For the text-containing cell, return its midpoint in [x, y] coordinate format. 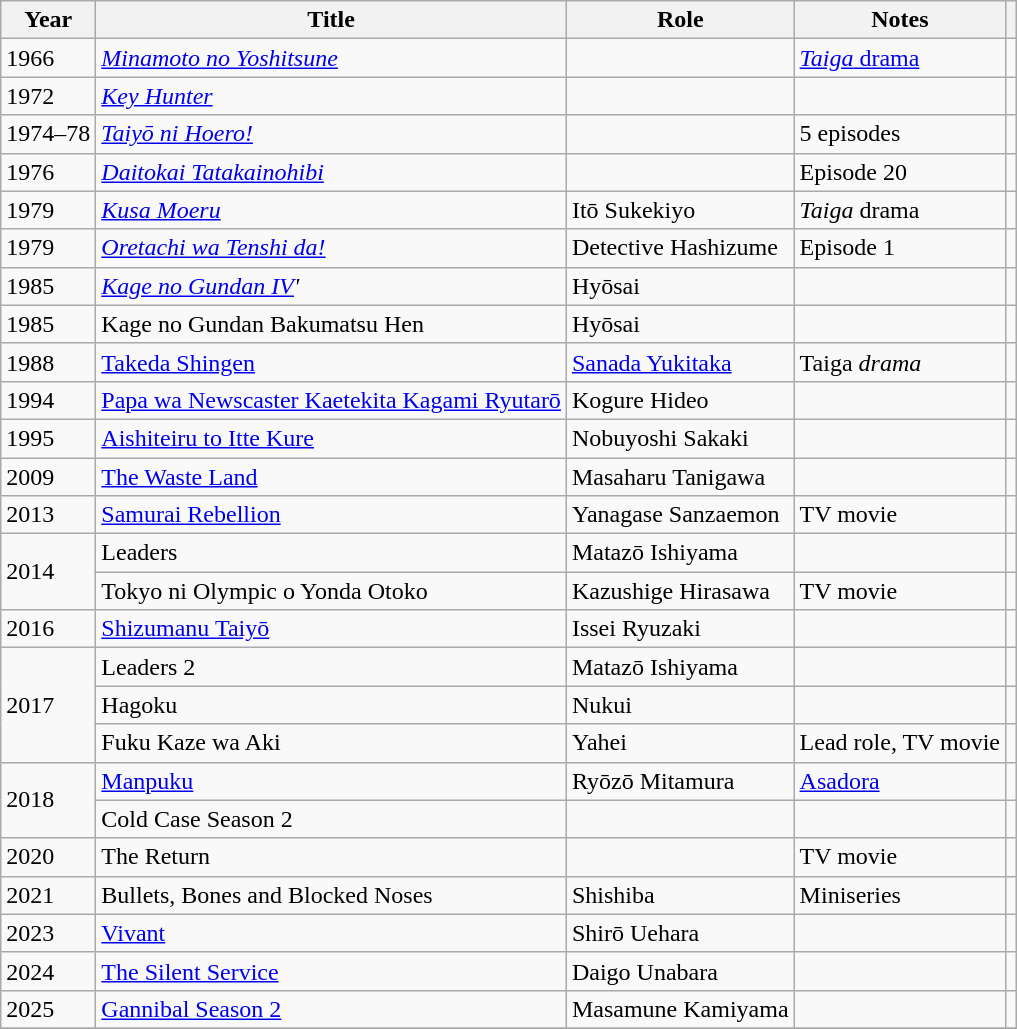
Hagoku [332, 705]
2021 [48, 895]
Manpuku [332, 781]
The Silent Service [332, 971]
Takeda Shingen [332, 362]
Nukui [680, 705]
2023 [48, 933]
2016 [48, 629]
Lead role, TV movie [900, 743]
Taiyō ni Hoero! [332, 134]
Masamune Kamiyama [680, 1009]
Year [48, 20]
1994 [48, 400]
Yanagase Sanzaemon [680, 515]
Title [332, 20]
Leaders 2 [332, 667]
Notes [900, 20]
Shishiba [680, 895]
Issei Ryuzaki [680, 629]
Episode 20 [900, 172]
Yahei [680, 743]
2014 [48, 572]
2025 [48, 1009]
Kusa Moeru [332, 210]
Detective Hashizume [680, 248]
1974–78 [48, 134]
Daitokai Tatakainohibi [332, 172]
Bullets, Bones and Blocked Noses [332, 895]
Vivant [332, 933]
Aishiteiru to Itte Kure [332, 438]
The Return [332, 857]
Nobuyoshi Sakaki [680, 438]
Papa wa Newscaster Kaetekita Kagami Ryutarō [332, 400]
2009 [48, 477]
Kazushige Hirasawa [680, 591]
Key Hunter [332, 96]
Tokyo ni Olympic o Yonda Otoko [332, 591]
2020 [48, 857]
Masaharu Tanigawa [680, 477]
The Waste Land [332, 477]
2017 [48, 705]
2013 [48, 515]
Kage no Gundan IV' [332, 286]
1976 [48, 172]
Minamoto no Yoshitsune [332, 58]
Role [680, 20]
2018 [48, 800]
Ryōzō Mitamura [680, 781]
1988 [48, 362]
Samurai Rebellion [332, 515]
Shirō Uehara [680, 933]
Gannibal Season 2 [332, 1009]
1995 [48, 438]
Asadora [900, 781]
Kage no Gundan Bakumatsu Hen [332, 324]
1966 [48, 58]
Sanada Yukitaka [680, 362]
Daigo Unabara [680, 971]
Episode 1 [900, 248]
Kogure Hideo [680, 400]
Oretachi wa Tenshi da! [332, 248]
1972 [48, 96]
Leaders [332, 553]
Itō Sukekiyo [680, 210]
Shizumanu Taiyō [332, 629]
5 episodes [900, 134]
2024 [48, 971]
Cold Case Season 2 [332, 819]
Fuku Kaze wa Aki [332, 743]
Miniseries [900, 895]
